From the cell containing the given text, extract its center point as [X, Y] coordinate. 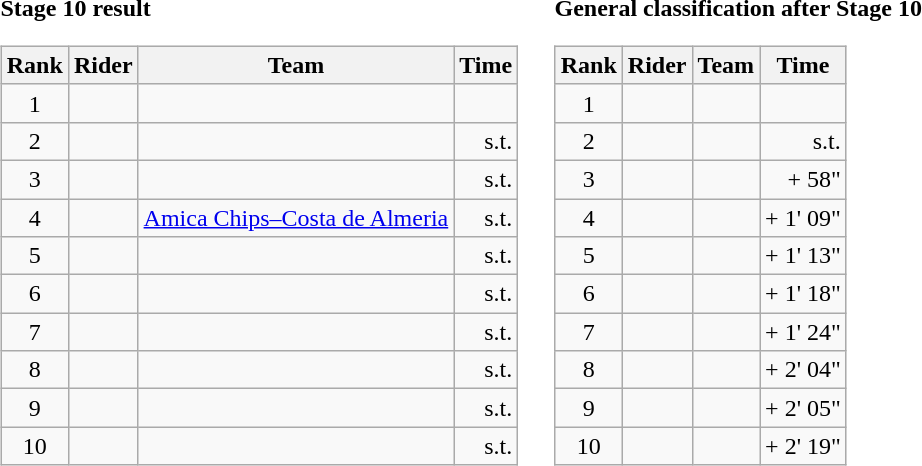
+ 1' 09" [804, 217]
+ 2' 05" [804, 408]
+ 2' 19" [804, 446]
+ 1' 18" [804, 294]
+ 58" [804, 179]
+ 1' 13" [804, 256]
+ 2' 04" [804, 370]
+ 1' 24" [804, 332]
Amica Chips–Costa de Almeria [296, 217]
